Pinpoint the cell where the given text exists, returning its (X, Y) midpoint coordinate. 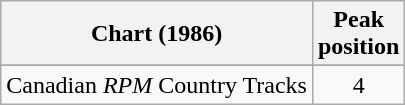
Canadian RPM Country Tracks (157, 85)
Peakposition (358, 34)
Chart (1986) (157, 34)
4 (358, 85)
